Return the (x, y) coordinate for the center point of the cell that contains the specified text.  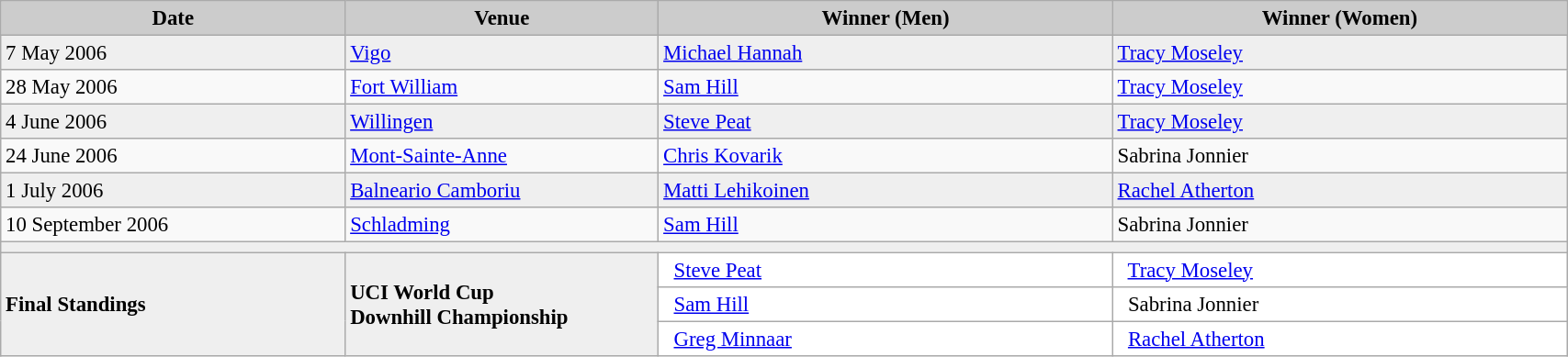
Mont-Sainte-Anne (502, 156)
24 June 2006 (173, 156)
Vigo (502, 53)
Final Standings (173, 305)
10 September 2006 (173, 225)
Greg Minnaar (886, 339)
Winner (Men) (886, 18)
Venue (502, 18)
Chris Kovarik (886, 156)
Fort William (502, 87)
Winner (Women) (1339, 18)
Willingen (502, 122)
UCI World Cup Downhill Championship (502, 305)
Matti Lehikoinen (886, 191)
28 May 2006 (173, 87)
Schladming (502, 225)
1 July 2006 (173, 191)
7 May 2006 (173, 53)
Balneario Camboriu (502, 191)
Date (173, 18)
Michael Hannah (886, 53)
4 June 2006 (173, 122)
